Scan for the cell matching the given text and deliver its [x, y] coordinate at center. 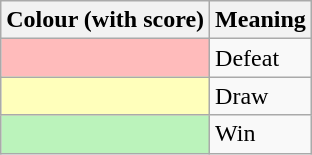
Win [261, 134]
Meaning [261, 20]
Defeat [261, 58]
Draw [261, 96]
Colour (with score) [106, 20]
